Determine the [x, y] coordinate at the center of the cell enclosing the given text.  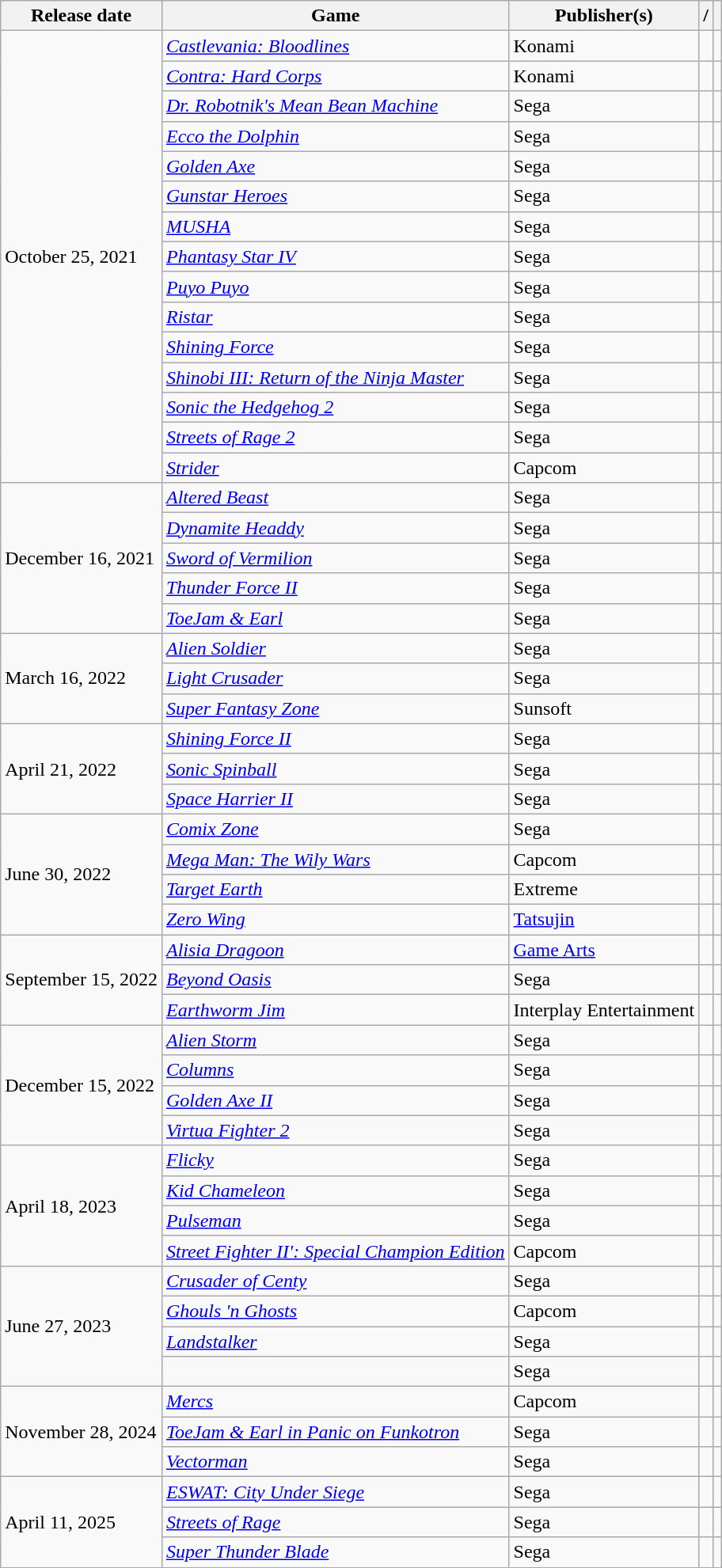
Street Fighter II': Special Champion Edition [336, 1251]
Release date [82, 16]
Kid Chameleon [336, 1190]
Thunder Force II [336, 588]
Landstalker [336, 1342]
November 28, 2024 [82, 1432]
June 27, 2023 [82, 1326]
Super Fantasy Zone [336, 708]
October 25, 2021 [82, 256]
Sonic the Hedgehog 2 [336, 408]
Contra: Hard Corps [336, 76]
Gunstar Heroes [336, 196]
Alien Soldier [336, 648]
MUSHA [336, 226]
ToeJam & Earl in Panic on Funkotron [336, 1432]
Beyond Oasis [336, 980]
Strider [336, 468]
Ghouls 'n Ghosts [336, 1311]
Earthworm Jim [336, 1010]
/ [706, 16]
Sunsoft [604, 708]
April 21, 2022 [82, 769]
Shinobi III: Return of the Ninja Master [336, 378]
Interplay Entertainment [604, 1010]
Light Crusader [336, 678]
Publisher(s) [604, 16]
Super Thunder Blade [336, 1552]
Columns [336, 1070]
June 30, 2022 [82, 874]
September 15, 2022 [82, 980]
Puyo Puyo [336, 287]
December 15, 2022 [82, 1085]
Target Earth [336, 890]
Game Arts [604, 950]
Phantasy Star IV [336, 256]
April 11, 2025 [82, 1522]
Golden Axe II [336, 1100]
Tatsujin [604, 920]
Ristar [336, 317]
Pulseman [336, 1221]
Alisia Dragoon [336, 950]
Space Harrier II [336, 799]
Shining Force II [336, 738]
Mega Man: The Wily Wars [336, 859]
Mercs [336, 1402]
April 18, 2023 [82, 1205]
ToeJam & Earl [336, 618]
Shining Force [336, 347]
Flicky [336, 1160]
Zero Wing [336, 920]
Vectorman [336, 1462]
December 16, 2021 [82, 558]
ESWAT: City Under Siege [336, 1492]
Dynamite Headdy [336, 528]
Dr. Robotnik's Mean Bean Machine [336, 106]
Streets of Rage 2 [336, 438]
March 16, 2022 [82, 678]
Altered Beast [336, 498]
Sword of Vermilion [336, 558]
Streets of Rage [336, 1522]
Comix Zone [336, 829]
Game [336, 16]
Ecco the Dolphin [336, 136]
Alien Storm [336, 1040]
Extreme [604, 890]
Crusader of Centy [336, 1281]
Golden Axe [336, 166]
Virtua Fighter 2 [336, 1130]
Sonic Spinball [336, 769]
Castlevania: Bloodlines [336, 46]
